Provide the [X, Y] coordinate of the cell's center where the given text is located.  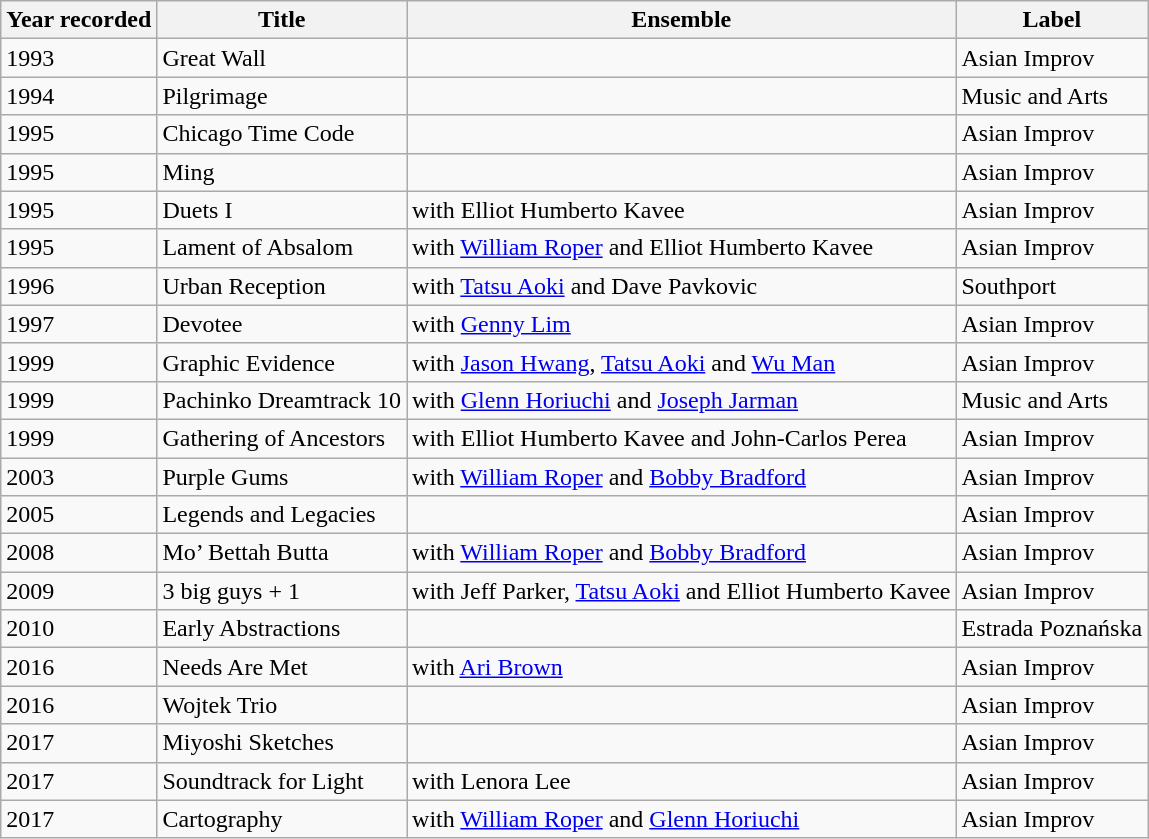
with Tatsu Aoki and Dave Pavkovic [682, 286]
Label [1052, 20]
3 big guys + 1 [282, 591]
2010 [79, 629]
Mo’ Bettah Butta [282, 553]
1997 [79, 324]
with Ari Brown [682, 667]
with Elliot Humberto Kavee [682, 210]
2005 [79, 515]
Duets I [282, 210]
1994 [79, 96]
Devotee [282, 324]
with Jeff Parker, Tatsu Aoki and Elliot Humberto Kavee [682, 591]
Gathering of Ancestors [282, 438]
Legends and Legacies [282, 515]
Purple Gums [282, 477]
Ensemble [682, 20]
Needs Are Met [282, 667]
2003 [79, 477]
with Glenn Horiuchi and Joseph Jarman [682, 400]
Pilgrimage [282, 96]
with Elliot Humberto Kavee and John-Carlos Perea [682, 438]
Great Wall [282, 58]
Ming [282, 172]
with Jason Hwang, Tatsu Aoki and Wu Man [682, 362]
Graphic Evidence [282, 362]
with Lenora Lee [682, 781]
Chicago Time Code [282, 134]
with William Roper and Glenn Horiuchi [682, 819]
with Genny Lim [682, 324]
Title [282, 20]
Cartography [282, 819]
Wojtek Trio [282, 705]
Estrada Poznańska [1052, 629]
with William Roper and Elliot Humberto Kavee [682, 248]
Soundtrack for Light [282, 781]
Pachinko Dreamtrack 10 [282, 400]
1993 [79, 58]
Urban Reception [282, 286]
Year recorded [79, 20]
Southport [1052, 286]
Early Abstractions [282, 629]
2009 [79, 591]
2008 [79, 553]
1996 [79, 286]
Miyoshi Sketches [282, 743]
Lament of Absalom [282, 248]
